Detect which cell encompasses the target text, then output its [X, Y] center coordinate. 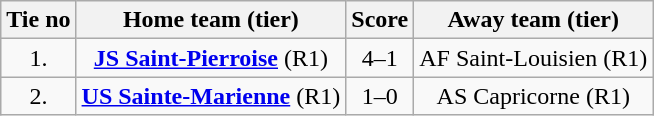
Home team (tier) [211, 20]
2. [38, 96]
Score [380, 20]
1–0 [380, 96]
JS Saint-Pierroise (R1) [211, 58]
AS Capricorne (R1) [534, 96]
Away team (tier) [534, 20]
US Sainte-Marienne (R1) [211, 96]
AF Saint-Louisien (R1) [534, 58]
1. [38, 58]
4–1 [380, 58]
Tie no [38, 20]
